Extract the [x, y] coordinate from the center of the cell holding the provided text.  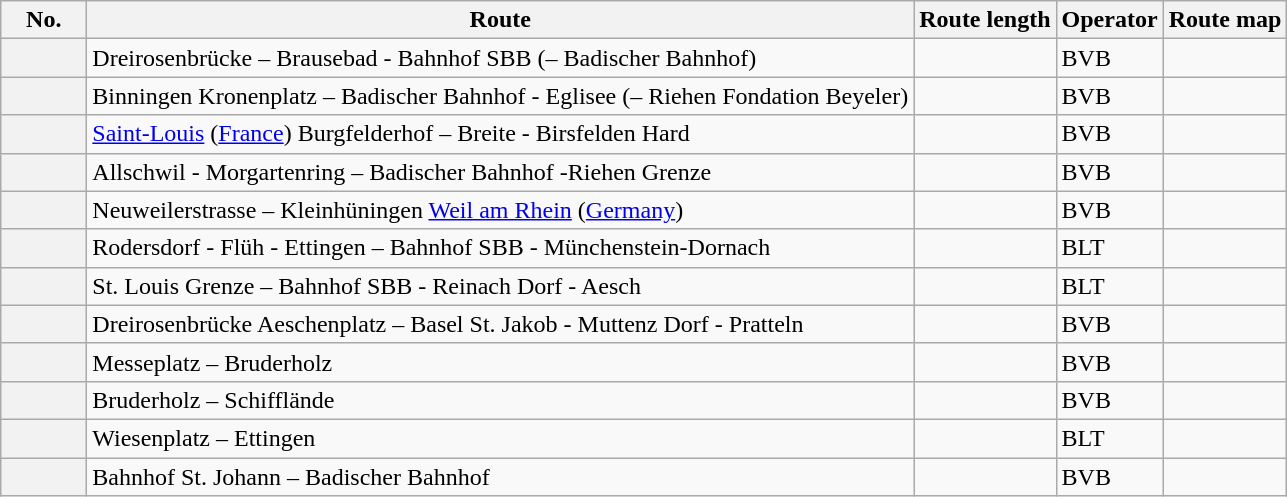
Allschwil - Morgartenring – Badischer Bahnhof -Riehen Grenze [500, 172]
Saint-Louis (France) Burgfelderhof – Breite - Birsfelden Hard [500, 134]
St. Louis Grenze – Bahnhof SBB - Reinach Dorf - Aesch [500, 286]
Route length [985, 20]
Neuweilerstrasse – Kleinhüningen Weil am Rhein (Germany) [500, 210]
Dreirosenbrücke – Brausebad - Bahnhof SBB (– Badischer Bahnhof) [500, 58]
Rodersdorf - Flüh - Ettingen – Bahnhof SBB - Münchenstein-Dornach [500, 248]
Wiesenplatz – Ettingen [500, 438]
Operator [1110, 20]
No. [44, 20]
Messeplatz – Bruderholz [500, 362]
Binningen Kronenplatz – Badischer Bahnhof - Eglisee (– Riehen Fondation Beyeler) [500, 96]
Dreirosenbrücke Aeschenplatz – Basel St. Jakob - Muttenz Dorf - Pratteln [500, 324]
Bruderholz – Schifflände [500, 400]
Route [500, 20]
Bahnhof St. Johann – Badischer Bahnhof [500, 477]
Route map [1225, 20]
